Scan for the cell matching the given text and deliver its [x, y] coordinate at center. 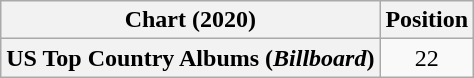
Chart (2020) [190, 20]
US Top Country Albums (Billboard) [190, 58]
Position [427, 20]
22 [427, 58]
